Provide the (X, Y) coordinate of the cell's center where the given text is located.  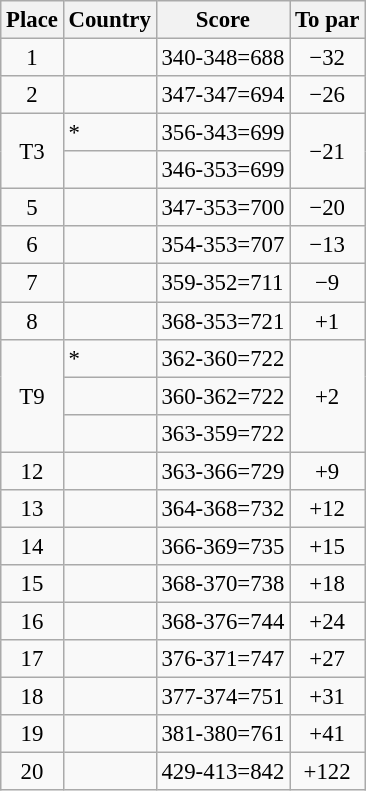
7 (32, 283)
+24 (328, 621)
T3 (32, 152)
−21 (328, 152)
363-359=722 (223, 433)
To par (328, 20)
377-374=751 (223, 697)
368-353=721 (223, 321)
346-353=699 (223, 170)
T9 (32, 396)
354-353=707 (223, 245)
+12 (328, 509)
Place (32, 20)
368-376=744 (223, 621)
+27 (328, 659)
1 (32, 58)
368-370=738 (223, 584)
364-368=732 (223, 509)
347-347=694 (223, 95)
+41 (328, 734)
376-371=747 (223, 659)
+15 (328, 546)
16 (32, 621)
5 (32, 208)
2 (32, 95)
429-413=842 (223, 772)
−26 (328, 95)
Score (223, 20)
360-362=722 (223, 396)
366-369=735 (223, 546)
14 (32, 546)
12 (32, 471)
+18 (328, 584)
13 (32, 509)
−9 (328, 283)
18 (32, 697)
−13 (328, 245)
19 (32, 734)
+31 (328, 697)
6 (32, 245)
+2 (328, 396)
Country (110, 20)
363-366=729 (223, 471)
+122 (328, 772)
347-353=700 (223, 208)
−32 (328, 58)
381-380=761 (223, 734)
17 (32, 659)
340-348=688 (223, 58)
−20 (328, 208)
+9 (328, 471)
20 (32, 772)
359-352=711 (223, 283)
356-343=699 (223, 133)
362-360=722 (223, 358)
8 (32, 321)
+1 (328, 321)
15 (32, 584)
